Search for the cell housing the specified text and yield its (x, y) center coordinate. 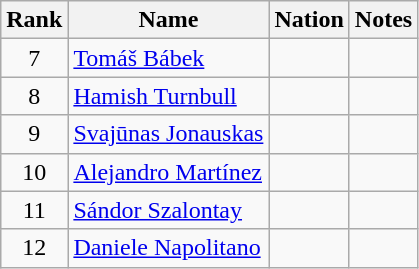
Name (168, 20)
9 (34, 134)
11 (34, 210)
Notes (383, 20)
Rank (34, 20)
7 (34, 58)
10 (34, 172)
12 (34, 248)
Tomáš Bábek (168, 58)
Daniele Napolitano (168, 248)
Sándor Szalontay (168, 210)
8 (34, 96)
Svajūnas Jonauskas (168, 134)
Alejandro Martínez (168, 172)
Hamish Turnbull (168, 96)
Nation (309, 20)
